Return the [X, Y] coordinate for the center point of the cell that contains the specified text.  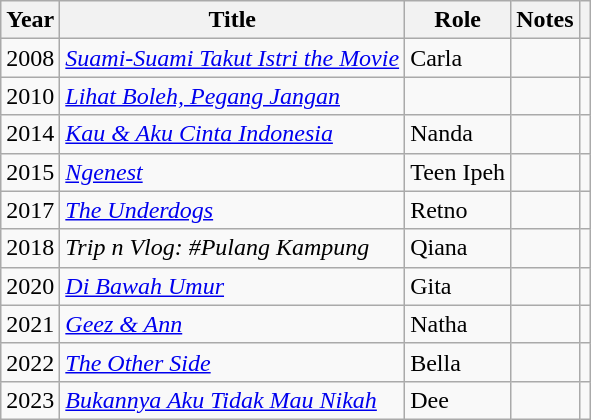
Bukannya Aku Tidak Mau Nikah [232, 400]
2010 [30, 96]
2008 [30, 58]
Trip n Vlog: #Pulang Kampung [232, 248]
Teen Ipeh [458, 172]
2020 [30, 286]
Nanda [458, 134]
2017 [30, 210]
Geez & Ann [232, 324]
Carla [458, 58]
2022 [30, 362]
The Underdogs [232, 210]
Lihat Boleh, Pegang Jangan [232, 96]
Suami-Suami Takut Istri the Movie [232, 58]
Kau & Aku Cinta Indonesia [232, 134]
Bella [458, 362]
Natha [458, 324]
2015 [30, 172]
Gita [458, 286]
Retno [458, 210]
Ngenest [232, 172]
The Other Side [232, 362]
Title [232, 20]
Dee [458, 400]
Di Bawah Umur [232, 286]
2018 [30, 248]
2014 [30, 134]
Qiana [458, 248]
Year [30, 20]
Role [458, 20]
Notes [545, 20]
2023 [30, 400]
2021 [30, 324]
